Provide the (X, Y) coordinate of the cell's center where the given text is located.  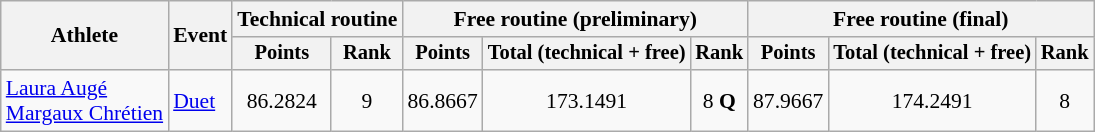
174.2491 (932, 100)
173.1491 (587, 100)
Technical routine (317, 19)
8 (1065, 100)
Duet (200, 100)
9 (366, 100)
86.8667 (442, 100)
Athlete (84, 36)
Free routine (final) (921, 19)
Laura AugéMargaux Chrétien (84, 100)
Free routine (preliminary) (575, 19)
86.2824 (282, 100)
Event (200, 36)
87.9667 (788, 100)
8 Q (719, 100)
